Locate the cell with the specified text and output its (X, Y) center coordinate. 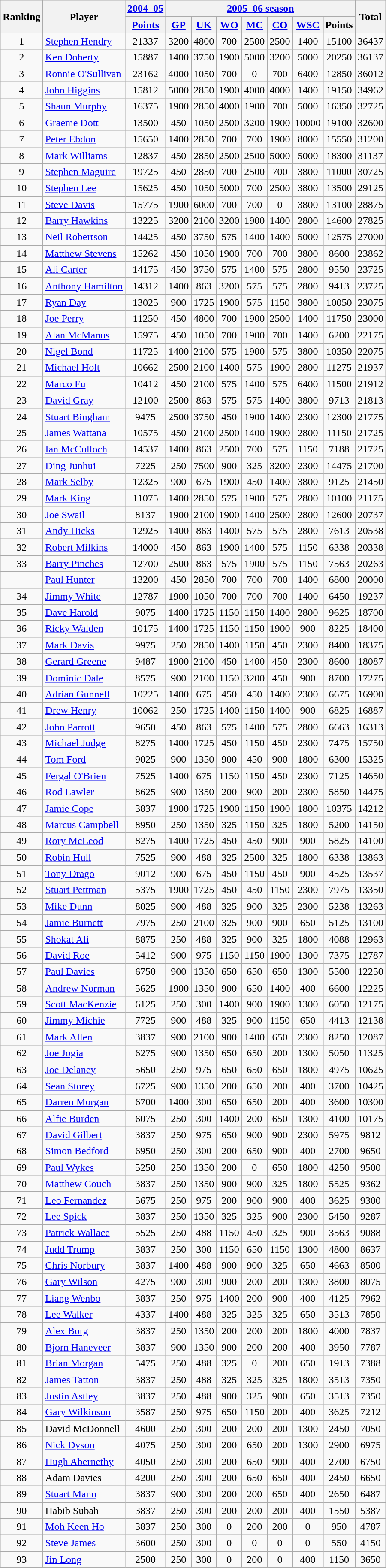
20737 (371, 515)
9025 (146, 760)
Andrew Norman (84, 988)
Gerard Greene (84, 661)
14650 (371, 776)
Player (84, 17)
Moh Keen Ho (84, 1527)
Brian Morgan (84, 1363)
20538 (371, 531)
8025 (146, 906)
13225 (146, 221)
5 (21, 106)
James Wattana (84, 433)
4250 (339, 1167)
12138 (371, 1021)
9487 (146, 661)
88 (21, 1478)
Anthony Hamilton (84, 286)
15812 (146, 90)
12087 (371, 1037)
32725 (371, 106)
Stephen Maguire (84, 172)
31137 (371, 155)
86 (21, 1445)
80 (21, 1347)
11250 (146, 319)
13863 (371, 857)
Jin Long (84, 1559)
7563 (339, 564)
5850 (339, 792)
7837 (371, 1331)
Nigel Bond (84, 351)
6000 (204, 205)
2900 (339, 1445)
10350 (339, 351)
72 (21, 1216)
8250 (339, 1037)
Dominic Dale (84, 678)
50 (21, 857)
Mark Selby (84, 482)
67 (21, 1135)
30725 (371, 172)
16887 (371, 710)
56 (21, 955)
Stephen Lee (84, 188)
1550 (339, 1510)
92 (21, 1543)
13350 (371, 890)
13263 (371, 906)
5200 (339, 825)
3 (21, 74)
3950 (339, 1347)
550 (339, 1543)
18087 (371, 661)
6975 (371, 1445)
54 (21, 923)
21 (21, 368)
16 (21, 286)
20 (21, 351)
Paul Hunter (84, 580)
55 (21, 939)
7725 (146, 1021)
23000 (371, 319)
Jimmy Michie (84, 1021)
Gary Wilkinson (84, 1412)
21813 (371, 400)
9287 (371, 1216)
14 (21, 253)
6825 (339, 710)
Patrick Wallace (84, 1233)
Matthew Stevens (84, 253)
7225 (146, 465)
38 (21, 661)
MC (255, 25)
82 (21, 1380)
Ali Carter (84, 270)
70 (21, 1184)
29125 (371, 188)
9300 (371, 1200)
Ryan Day (84, 302)
Graeme Dott (84, 123)
15775 (146, 205)
6275 (146, 1053)
Jamie Cope (84, 808)
15975 (146, 335)
Steve James (84, 1543)
9812 (371, 1135)
Mark Allen (84, 1037)
Michael Holt (84, 368)
6800 (339, 580)
6200 (339, 335)
12700 (146, 564)
57 (21, 971)
Stephen Hendry (84, 41)
75 (21, 1266)
1 (21, 41)
14150 (371, 825)
18700 (371, 612)
85 (21, 1429)
950 (339, 1527)
18375 (371, 645)
4787 (371, 1527)
12837 (146, 155)
76 (21, 1282)
13 (21, 237)
7475 (339, 743)
71 (21, 1200)
20338 (371, 547)
15750 (371, 743)
21337 (146, 41)
44 (21, 760)
12250 (371, 971)
12925 (146, 531)
18 (21, 319)
12225 (371, 988)
12850 (339, 74)
4975 (339, 1070)
15262 (146, 253)
8700 (339, 678)
5050 (339, 1053)
27825 (371, 221)
Simon Bedford (84, 1151)
David Roe (84, 955)
Barry Hawkins (84, 221)
11000 (339, 172)
53 (21, 906)
Scott MacKenzie (84, 1004)
15625 (146, 188)
19 (21, 335)
5412 (146, 955)
12100 (146, 400)
9713 (339, 400)
16900 (371, 694)
6300 (339, 760)
42 (21, 727)
17275 (371, 678)
5387 (371, 1510)
25 (21, 433)
41 (21, 710)
4663 (339, 1266)
5975 (339, 1135)
31 (21, 531)
10425 (371, 1086)
Rory McLeod (84, 841)
1913 (339, 1363)
Nick Dyson (84, 1445)
23862 (371, 253)
12300 (339, 416)
7188 (339, 449)
35 (21, 612)
10 (21, 188)
10100 (339, 498)
Tony Drago (84, 874)
5125 (339, 923)
14537 (146, 449)
Judd Trump (84, 1249)
Justin Astley (84, 1396)
34962 (371, 90)
14425 (146, 237)
21775 (371, 416)
15 (21, 270)
Fergal O'Brien (84, 776)
74 (21, 1249)
Alan McManus (84, 335)
10225 (146, 694)
33 (21, 564)
4125 (339, 1298)
9075 (146, 612)
8575 (146, 678)
61 (21, 1037)
5500 (339, 971)
13200 (146, 580)
47 (21, 808)
45 (21, 776)
21700 (371, 465)
4050 (146, 1461)
58 (21, 988)
4075 (146, 1445)
Michael Judge (84, 743)
4275 (146, 1282)
37 (21, 645)
Stuart Pettman (84, 890)
12575 (339, 237)
20263 (371, 564)
Alex Borg (84, 1331)
10050 (339, 302)
5238 (339, 906)
14600 (339, 221)
9 (21, 172)
Shokat Ali (84, 939)
7375 (339, 955)
4200 (146, 1478)
7212 (371, 1412)
28 (21, 482)
19725 (146, 172)
29 (21, 498)
4525 (339, 874)
5250 (146, 1167)
66 (21, 1119)
Ken Doherty (84, 57)
Marcus Campbell (84, 825)
Darren Morgan (84, 1102)
64 (21, 1086)
John Parrott (84, 727)
36 (21, 629)
9625 (339, 612)
23075 (371, 302)
Robert Milkins (84, 547)
32 (21, 547)
36437 (371, 41)
3650 (371, 1559)
10625 (371, 1070)
9088 (371, 1233)
65 (21, 1102)
77 (21, 1298)
4150 (371, 1543)
3587 (146, 1412)
Lee Walker (84, 1315)
17 (21, 302)
12600 (339, 515)
62 (21, 1053)
Paul Wykes (84, 1167)
Adrian Gunnell (84, 694)
CO (280, 25)
6050 (339, 1004)
22075 (371, 351)
2005–06 season (261, 9)
93 (21, 1559)
5825 (339, 841)
Ricky Walden (84, 629)
48 (21, 825)
10062 (146, 710)
12175 (371, 1004)
Total (371, 17)
36012 (371, 74)
68 (21, 1151)
16350 (339, 106)
8500 (371, 1266)
Ranking (21, 17)
6725 (146, 1086)
6075 (146, 1119)
Marco Fu (84, 384)
83 (21, 1396)
34 (21, 596)
10000 (308, 123)
52 (21, 890)
15100 (339, 41)
11275 (339, 368)
4600 (146, 1429)
James Tatton (84, 1380)
4 (21, 90)
10375 (339, 808)
78 (21, 1315)
21450 (371, 482)
5375 (146, 890)
19237 (371, 596)
Ian McCulloch (84, 449)
Joe Jogia (84, 1053)
8075 (371, 1282)
9012 (146, 874)
9550 (339, 270)
8637 (371, 1249)
Stuart Bingham (84, 416)
WSC (308, 25)
Robin Hull (84, 857)
Joe Swail (84, 515)
15550 (339, 139)
5650 (146, 1070)
12963 (371, 939)
23 (21, 400)
11325 (371, 1053)
Mike Dunn (84, 906)
Stuart Mann (84, 1494)
15887 (146, 57)
27000 (371, 237)
Joe Perry (84, 319)
22 (21, 384)
32600 (371, 123)
Habib Subah (84, 1510)
Adam Davies (84, 1478)
31200 (371, 139)
14100 (371, 841)
8 (21, 155)
9475 (146, 416)
9500 (371, 1167)
19100 (339, 123)
GP (178, 25)
18300 (339, 155)
91 (21, 1527)
7613 (339, 531)
8875 (146, 939)
Joe Delaney (84, 1070)
Mark Davis (84, 645)
14212 (371, 808)
21937 (371, 368)
Alfie Burden (84, 1119)
7125 (339, 776)
6125 (146, 1004)
20000 (371, 580)
Andy Hicks (84, 531)
11 (21, 205)
7 (21, 139)
Lee Spick (84, 1216)
7050 (371, 1429)
9975 (146, 645)
David Gray (84, 400)
Gary Wilson (84, 1282)
4337 (146, 1315)
10662 (146, 368)
Hugh Abernethy (84, 1461)
14312 (146, 286)
79 (21, 1331)
46 (21, 792)
13537 (371, 874)
John Higgins (84, 90)
11150 (339, 433)
Paul Davies (84, 971)
36137 (371, 57)
11500 (339, 384)
90 (21, 1510)
49 (21, 841)
5475 (146, 1363)
6700 (146, 1102)
16313 (371, 727)
Ronnie O'Sullivan (84, 74)
5675 (146, 1200)
18400 (371, 629)
11075 (146, 498)
Tom Ford (84, 760)
Steve Davis (84, 205)
Jimmy White (84, 596)
Mark Williams (84, 155)
6450 (339, 596)
Rod Lawler (84, 792)
6950 (146, 1151)
5625 (146, 988)
39 (21, 678)
Matthew Couch (84, 1184)
69 (21, 1167)
4413 (339, 1021)
6663 (339, 727)
Drew Henry (84, 710)
19150 (339, 90)
14000 (146, 547)
10300 (371, 1102)
6 (21, 123)
59 (21, 1004)
73 (21, 1233)
87 (21, 1461)
7962 (371, 1298)
22175 (371, 335)
24 (21, 416)
2 (21, 57)
3563 (339, 1233)
11750 (339, 319)
11725 (146, 351)
23162 (146, 74)
Leo Fernandez (84, 1200)
6675 (339, 694)
8225 (339, 629)
David McDonnell (84, 1429)
28875 (371, 205)
43 (21, 743)
9125 (339, 482)
8625 (146, 792)
4088 (339, 939)
21175 (371, 498)
15325 (371, 760)
12 (21, 221)
15650 (146, 139)
2004–05 (146, 9)
84 (21, 1412)
6600 (339, 988)
26 (21, 449)
4100 (339, 1119)
9413 (339, 286)
8400 (339, 645)
2650 (339, 1494)
Jamie Burnett (84, 923)
51 (21, 874)
Chris Norbury (84, 1266)
12325 (146, 482)
6650 (371, 1478)
6487 (371, 1494)
7500 (204, 465)
UK (204, 25)
14175 (146, 270)
60 (21, 1021)
13025 (146, 302)
21912 (371, 384)
Dave Harold (84, 612)
7850 (371, 1315)
Liang Wenbo (84, 1298)
40 (21, 694)
89 (21, 1494)
Bjorn Haneveer (84, 1347)
David Gilbert (84, 1135)
3700 (339, 1086)
Sean Storey (84, 1086)
Ding Junhui (84, 465)
Neil Robertson (84, 237)
7388 (371, 1363)
10575 (146, 433)
8950 (146, 825)
7787 (371, 1347)
81 (21, 1363)
8000 (308, 139)
9362 (371, 1184)
5450 (339, 1216)
10412 (146, 384)
Barry Pinches (84, 564)
63 (21, 1070)
Peter Ebdon (84, 139)
27 (21, 465)
Shaun Murphy (84, 106)
16375 (146, 106)
20250 (339, 57)
Mark King (84, 498)
30 (21, 515)
8137 (146, 515)
WO (229, 25)
